From the cell containing the given text, extract its center point as [X, Y] coordinate. 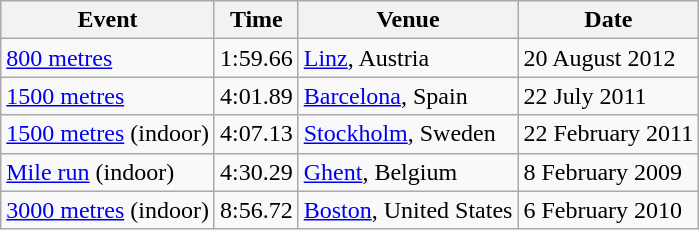
8:56.72 [256, 210]
Mile run (indoor) [108, 172]
Venue [408, 20]
4:07.13 [256, 134]
Barcelona, Spain [408, 96]
Time [256, 20]
4:01.89 [256, 96]
22 July 2011 [608, 96]
800 metres [108, 58]
20 August 2012 [608, 58]
22 February 2011 [608, 134]
Ghent, Belgium [408, 172]
8 February 2009 [608, 172]
Event [108, 20]
1500 metres [108, 96]
Stockholm, Sweden [408, 134]
1:59.66 [256, 58]
Boston, United States [408, 210]
Linz, Austria [408, 58]
4:30.29 [256, 172]
Date [608, 20]
3000 metres (indoor) [108, 210]
6 February 2010 [608, 210]
1500 metres (indoor) [108, 134]
